Detect which cell encompasses the target text, then output its [x, y] center coordinate. 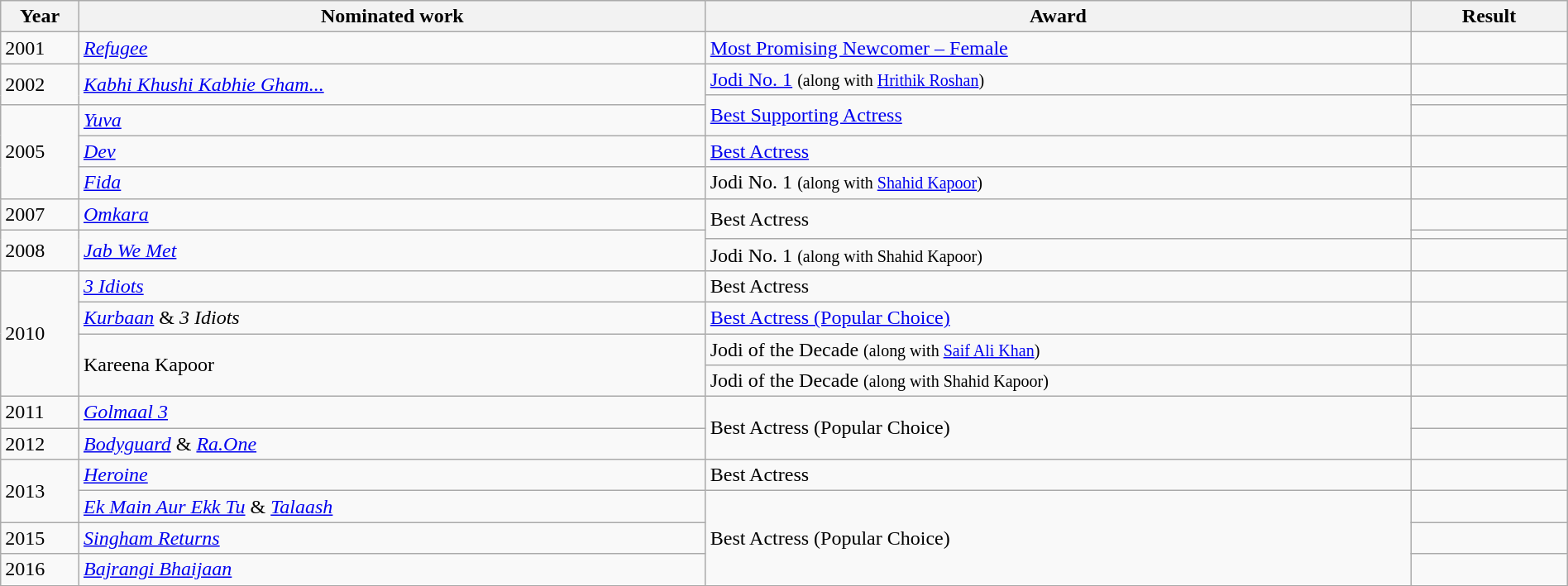
Year [40, 17]
Jodi of the Decade (along with Saif Ali Khan) [1059, 350]
Fida [392, 183]
Omkara [392, 214]
Result [1489, 17]
Bodyguard & Ra.One [392, 444]
Golmaal 3 [392, 412]
Kabhi Khushi Kabhie Gham... [392, 84]
Singham Returns [392, 538]
2010 [40, 333]
2015 [40, 538]
2002 [40, 84]
Jodi of the Decade (along with Shahid Kapoor) [1059, 381]
2012 [40, 444]
Kareena Kapoor [392, 365]
3 Idiots [392, 286]
Kurbaan & 3 Idiots [392, 317]
2005 [40, 151]
2016 [40, 569]
2013 [40, 491]
Dev [392, 151]
Bajrangi Bhaijaan [392, 569]
Most Promising Newcomer – Female [1059, 48]
2007 [40, 214]
Yuva [392, 120]
Award [1059, 17]
2001 [40, 48]
2011 [40, 412]
Jab We Met [392, 250]
Jodi No. 1 (along with Hrithik Roshan) [1059, 79]
Heroine [392, 475]
Nominated work [392, 17]
Refugee [392, 48]
Ek Main Aur Ekk Tu & Talaash [392, 507]
2008 [40, 250]
Best Supporting Actress [1059, 116]
